Scan for the cell matching the given text and deliver its [X, Y] coordinate at center. 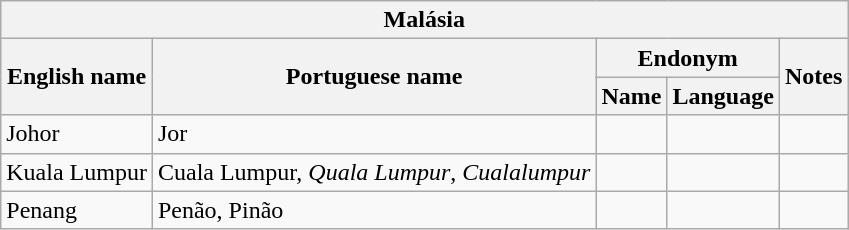
Johor [77, 134]
Name [632, 96]
Cuala Lumpur, Quala Lumpur, Cualalumpur [374, 172]
Malásia [424, 20]
Penang [77, 210]
Jor [374, 134]
Penão, Pinão [374, 210]
Portuguese name [374, 77]
Kuala Lumpur [77, 172]
Notes [813, 77]
Language [723, 96]
English name [77, 77]
Endonym [688, 58]
